For the text-containing cell, return its midpoint in [X, Y] coordinate format. 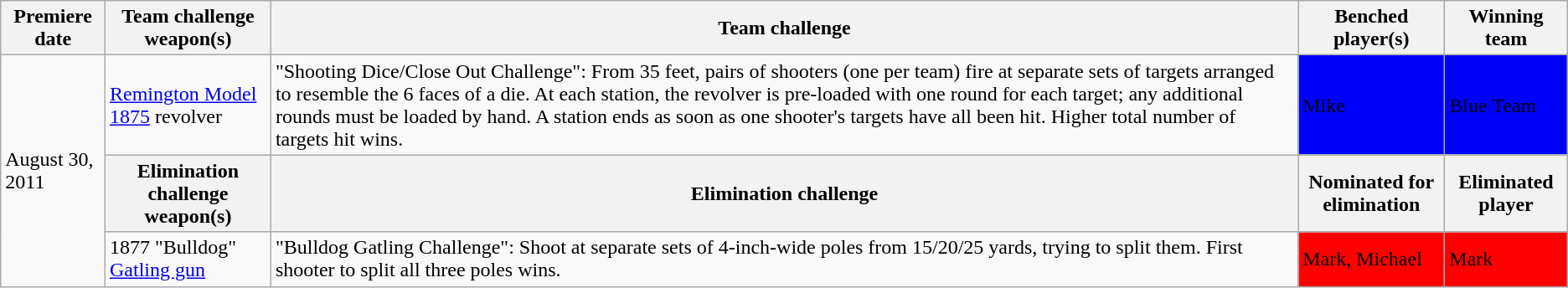
Elimination challenge weapon(s) [188, 193]
August 30, 2011 [54, 171]
Mark [1506, 260]
Blue Team [1506, 105]
Team challenge weapon(s) [188, 28]
Premiere date [54, 28]
Mark, Michael [1372, 260]
Winning team [1506, 28]
Elimination challenge [784, 193]
Eliminated player [1506, 193]
Mike [1372, 105]
Team challenge [784, 28]
Nominated for elimination [1372, 193]
1877 "Bulldog" Gatling gun [188, 260]
Benched player(s) [1372, 28]
Remington Model 1875 revolver [188, 105]
